Return (X, Y) of the center of cell containing provided text 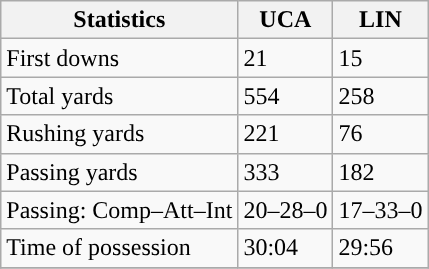
Rushing yards (120, 134)
182 (380, 172)
554 (286, 96)
Time of possession (120, 248)
17–33–0 (380, 210)
First downs (120, 58)
UCA (286, 20)
258 (380, 96)
Total yards (120, 96)
Passing: Comp–Att–Int (120, 210)
21 (286, 58)
30:04 (286, 248)
20–28–0 (286, 210)
15 (380, 58)
Statistics (120, 20)
221 (286, 134)
76 (380, 134)
LIN (380, 20)
Passing yards (120, 172)
333 (286, 172)
29:56 (380, 248)
